Detect which cell encompasses the target text, then output its [X, Y] center coordinate. 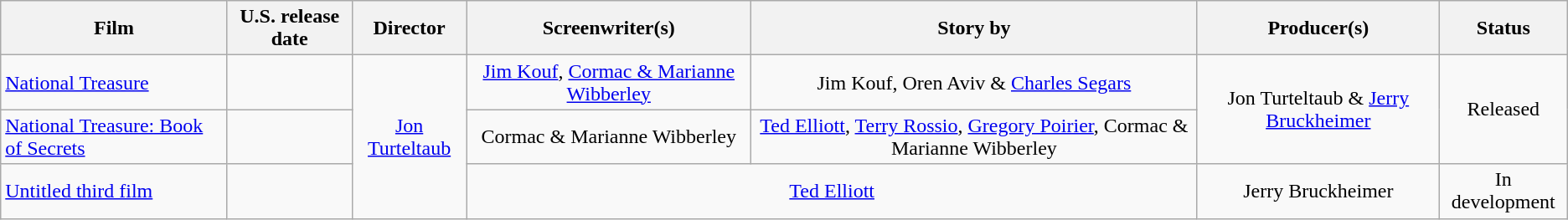
Untitled third film [114, 191]
Jon Turteltaub [409, 137]
Film [114, 28]
National Treasure [114, 82]
Ted Elliott [832, 191]
Screenwriter(s) [608, 28]
Ted Elliott, Terry Rossio, Gregory Poirier, Cormac & Marianne Wibberley [973, 137]
Cormac & Marianne Wibberley [608, 137]
Jim Kouf, Cormac & Marianne Wibberley [608, 82]
Story by [973, 28]
In development [1503, 191]
Released [1503, 110]
Status [1503, 28]
Jerry Bruckheimer [1318, 191]
U.S. release date [290, 28]
Jim Kouf, Oren Aviv & Charles Segars [973, 82]
Producer(s) [1318, 28]
Director [409, 28]
National Treasure: Book of Secrets [114, 137]
Jon Turteltaub & Jerry Bruckheimer [1318, 110]
